Scan for the cell matching the given text and deliver its (X, Y) coordinate at center. 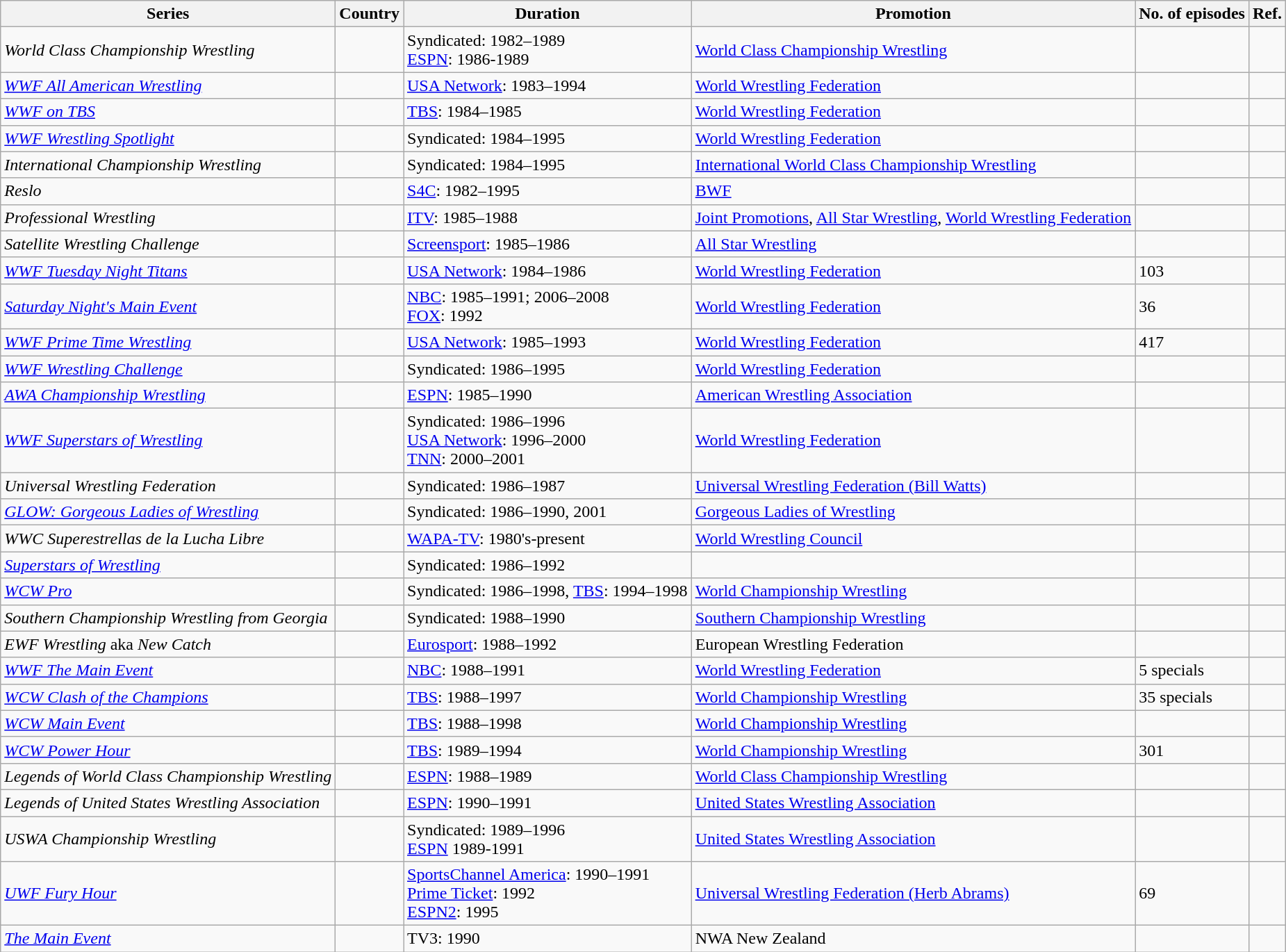
5 specials (1192, 671)
Superstars of Wrestling (168, 565)
NBC: 1985–1991; 2006–2008FOX: 1992 (547, 306)
Legends of World Class Championship Wrestling (168, 776)
Syndicated: 1986–1992 (547, 565)
103 (1192, 270)
417 (1192, 342)
Syndicated: 1989–1996ESPN 1989-1991 (547, 838)
WWF Superstars of Wrestling (168, 441)
Syndicated: 1982–1989ESPN: 1986-1989 (547, 50)
International Championship Wrestling (168, 165)
Promotion (913, 14)
TBS: 1989–1994 (547, 750)
Syndicated: 1986–1996USA Network: 1996–2000TNN: 2000–2001 (547, 441)
Duration (547, 14)
Screensport: 1985–1986 (547, 244)
ESPN: 1985–1990 (547, 395)
WWF on TBS (168, 112)
TBS: 1988–1998 (547, 723)
European Wrestling Federation (913, 644)
WCW Main Event (168, 723)
SportsChannel America: 1990–1991Prime Ticket: 1992ESPN2: 1995 (547, 894)
WWF The Main Event (168, 671)
WAPA-TV: 1980's-present (547, 539)
UWF Fury Hour (168, 894)
Series (168, 14)
WWF Wrestling Challenge (168, 369)
Syndicated: 1986–1995 (547, 369)
69 (1192, 894)
36 (1192, 306)
Syndicated: 1986–1987 (547, 486)
USA Network: 1985–1993 (547, 342)
Legends of United States Wrestling Association (168, 803)
Professional Wrestling (168, 218)
WWC Superestrellas de la Lucha Libre (168, 539)
World Wrestling Council (913, 539)
Syndicated: 1986–1998, TBS: 1994–1998 (547, 591)
301 (1192, 750)
Syndicated: 1988–1990 (547, 618)
NWA New Zealand (913, 939)
TV3: 1990 (547, 939)
Syndicated: 1986–1990, 2001 (547, 512)
S4C: 1982–1995 (547, 191)
WWF All American Wrestling (168, 85)
BWF (913, 191)
AWA Championship Wrestling (168, 395)
The Main Event (168, 939)
Country (370, 14)
All Star Wrestling (913, 244)
USA Network: 1984–1986 (547, 270)
35 specials (1192, 697)
WCW Power Hour (168, 750)
ITV: 1985–1988 (547, 218)
Eurosport: 1988–1992 (547, 644)
ESPN: 1988–1989 (547, 776)
USA Network: 1983–1994 (547, 85)
Saturday Night's Main Event (168, 306)
ESPN: 1990–1991 (547, 803)
WWF Tuesday Night Titans (168, 270)
Universal Wrestling Federation (Herb Abrams) (913, 894)
No. of episodes (1192, 14)
Satellite Wrestling Challenge (168, 244)
TBS: 1988–1997 (547, 697)
Universal Wrestling Federation (Bill Watts) (913, 486)
TBS: 1984–1985 (547, 112)
WCW Pro (168, 591)
USWA Championship Wrestling (168, 838)
Southern Championship Wrestling from Georgia (168, 618)
Gorgeous Ladies of Wrestling (913, 512)
Joint Promotions, All Star Wrestling, World Wrestling Federation (913, 218)
EWF Wrestling aka New Catch (168, 644)
WWF Prime Time Wrestling (168, 342)
NBC: 1988–1991 (547, 671)
WWF Wrestling Spotlight (168, 138)
WCW Clash of the Champions (168, 697)
International World Class Championship Wrestling (913, 165)
Ref. (1267, 14)
American Wrestling Association (913, 395)
Southern Championship Wrestling (913, 618)
Reslo (168, 191)
Universal Wrestling Federation (168, 486)
GLOW: Gorgeous Ladies of Wrestling (168, 512)
